From the cell containing the given text, extract its center point as (x, y) coordinate. 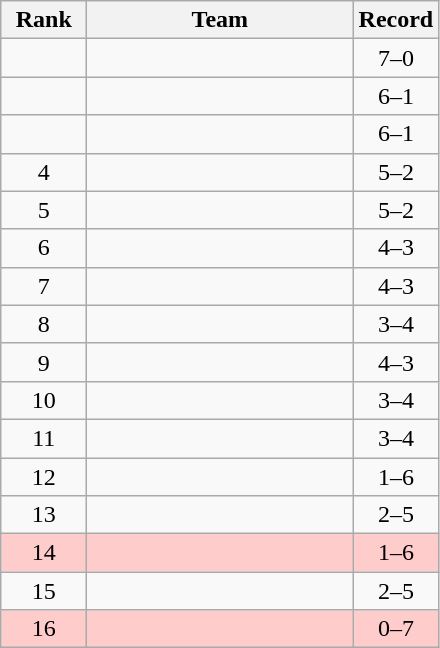
0–7 (396, 629)
7–0 (396, 58)
14 (44, 553)
8 (44, 324)
12 (44, 477)
6 (44, 248)
11 (44, 438)
7 (44, 286)
Record (396, 20)
16 (44, 629)
15 (44, 591)
4 (44, 172)
10 (44, 400)
13 (44, 515)
Team (220, 20)
5 (44, 210)
Rank (44, 20)
9 (44, 362)
